Return the [X, Y] coordinate for the center point of the cell that contains the specified text.  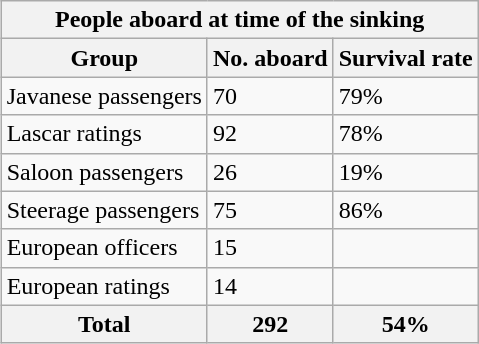
75 [270, 210]
European ratings [104, 286]
292 [270, 324]
70 [270, 96]
14 [270, 286]
Lascar ratings [104, 134]
26 [270, 172]
Total [104, 324]
78% [406, 134]
86% [406, 210]
Javanese passengers [104, 96]
Survival rate [406, 58]
15 [270, 248]
Steerage passengers [104, 210]
People aboard at time of the sinking [240, 20]
Saloon passengers [104, 172]
92 [270, 134]
No. aboard [270, 58]
19% [406, 172]
European officers [104, 248]
54% [406, 324]
Group [104, 58]
79% [406, 96]
